Scan for the cell matching the given text and deliver its (x, y) coordinate at center. 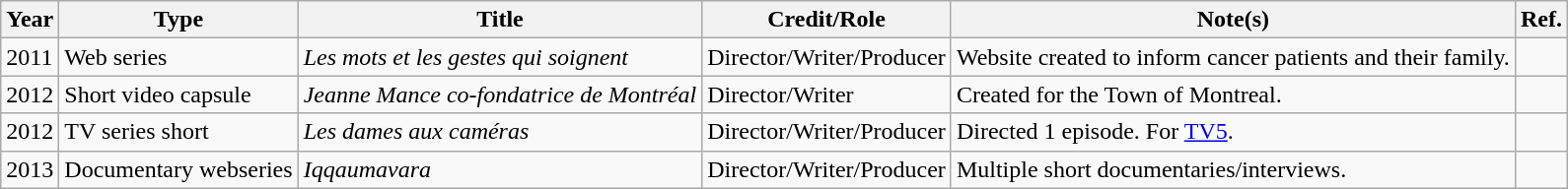
Credit/Role (826, 20)
Documentary webseries (178, 169)
Ref. (1540, 20)
Les dames aux caméras (500, 132)
Year (30, 20)
Short video capsule (178, 94)
Website created to inform cancer patients and their family. (1233, 57)
Les mots et les gestes qui soignent (500, 57)
TV series short (178, 132)
Title (500, 20)
Note(s) (1233, 20)
Type (178, 20)
2011 (30, 57)
Directed 1 episode. For TV5. (1233, 132)
2013 (30, 169)
Multiple short documentaries/interviews. (1233, 169)
Iqqaumavara (500, 169)
Director/Writer (826, 94)
Web series (178, 57)
Created for the Town of Montreal. (1233, 94)
Jeanne Mance co-fondatrice de Montréal (500, 94)
